Output the (X, Y) coordinate of the center of the cell containing the given text.  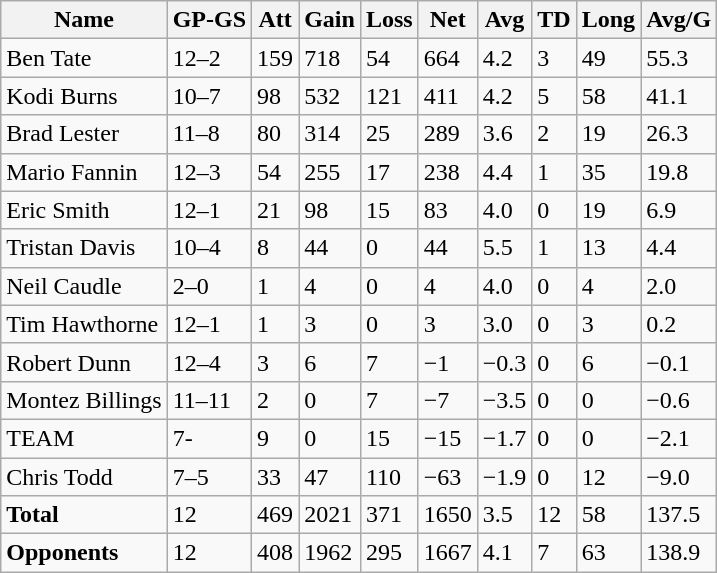
11–11 (209, 400)
−2.1 (679, 438)
371 (389, 515)
41.1 (679, 96)
8 (276, 248)
6.9 (679, 210)
4.1 (504, 553)
5.5 (504, 248)
255 (330, 172)
2–0 (209, 286)
12–4 (209, 362)
238 (448, 172)
12–2 (209, 58)
664 (448, 58)
Eric Smith (84, 210)
110 (389, 477)
718 (330, 58)
−9.0 (679, 477)
1667 (448, 553)
Long (608, 20)
Avg/G (679, 20)
11–8 (209, 134)
−15 (448, 438)
Opponents (84, 553)
Gain (330, 20)
19.8 (679, 172)
Avg (504, 20)
−1.9 (504, 477)
13 (608, 248)
Loss (389, 20)
137.5 (679, 515)
Tim Hawthorne (84, 324)
314 (330, 134)
26.3 (679, 134)
295 (389, 553)
Brad Lester (84, 134)
0.2 (679, 324)
Name (84, 20)
17 (389, 172)
Kodi Burns (84, 96)
411 (448, 96)
55.3 (679, 58)
−7 (448, 400)
Total (84, 515)
3.0 (504, 324)
5 (554, 96)
−0.1 (679, 362)
TEAM (84, 438)
−1.7 (504, 438)
2021 (330, 515)
−1 (448, 362)
Ben Tate (84, 58)
Neil Caudle (84, 286)
TD (554, 20)
10–4 (209, 248)
Att (276, 20)
7- (209, 438)
Net (448, 20)
−63 (448, 477)
Robert Dunn (84, 362)
80 (276, 134)
−3.5 (504, 400)
83 (448, 210)
532 (330, 96)
1962 (330, 553)
408 (276, 553)
47 (330, 477)
Mario Fannin (84, 172)
3.5 (504, 515)
3.6 (504, 134)
Montez Billings (84, 400)
Chris Todd (84, 477)
2.0 (679, 286)
159 (276, 58)
GP-GS (209, 20)
49 (608, 58)
1650 (448, 515)
−0.3 (504, 362)
Tristan Davis (84, 248)
63 (608, 553)
10–7 (209, 96)
289 (448, 134)
138.9 (679, 553)
12–3 (209, 172)
35 (608, 172)
121 (389, 96)
25 (389, 134)
469 (276, 515)
33 (276, 477)
−0.6 (679, 400)
21 (276, 210)
9 (276, 438)
7–5 (209, 477)
